Output the [X, Y] coordinate of the center of the cell containing the given text.  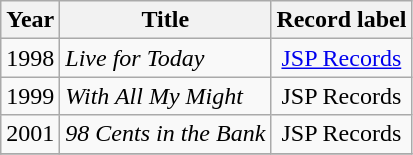
1999 [30, 96]
With All My Might [166, 96]
Year [30, 20]
98 Cents in the Bank [166, 134]
1998 [30, 58]
Record label [342, 20]
Live for Today [166, 58]
Title [166, 20]
2001 [30, 134]
